Provide the [X, Y] coordinate of the cell's center where the given text is located.  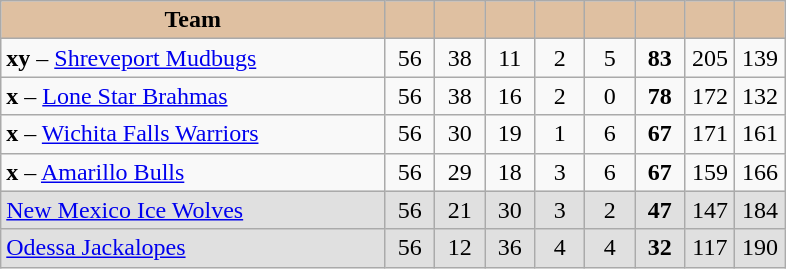
0 [610, 96]
32 [660, 248]
117 [710, 248]
159 [710, 172]
5 [610, 58]
147 [710, 210]
x – Amarillo Bulls [193, 172]
Odessa Jackalopes [193, 248]
171 [710, 134]
Team [193, 20]
29 [460, 172]
x – Lone Star Brahmas [193, 96]
190 [760, 248]
47 [660, 210]
172 [710, 96]
161 [760, 134]
21 [460, 210]
New Mexico Ice Wolves [193, 210]
184 [760, 210]
x – Wichita Falls Warriors [193, 134]
36 [510, 248]
1 [560, 134]
139 [760, 58]
16 [510, 96]
11 [510, 58]
205 [710, 58]
19 [510, 134]
132 [760, 96]
18 [510, 172]
12 [460, 248]
83 [660, 58]
166 [760, 172]
xy – Shreveport Mudbugs [193, 58]
78 [660, 96]
